Extract the [x, y] coordinate from the center of the cell holding the provided text.  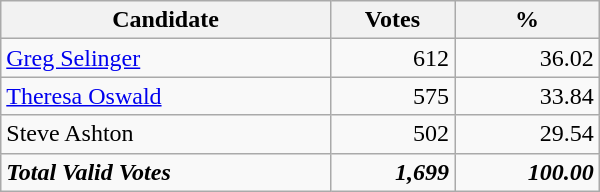
Greg Selinger [166, 58]
1,699 [392, 172]
Theresa Oswald [166, 96]
100.00 [528, 172]
575 [392, 96]
Steve Ashton [166, 134]
Votes [392, 20]
36.02 [528, 58]
29.54 [528, 134]
502 [392, 134]
33.84 [528, 96]
Candidate [166, 20]
Total Valid Votes [166, 172]
% [528, 20]
612 [392, 58]
